Return the [X, Y] coordinate for the center point of the cell that contains the specified text.  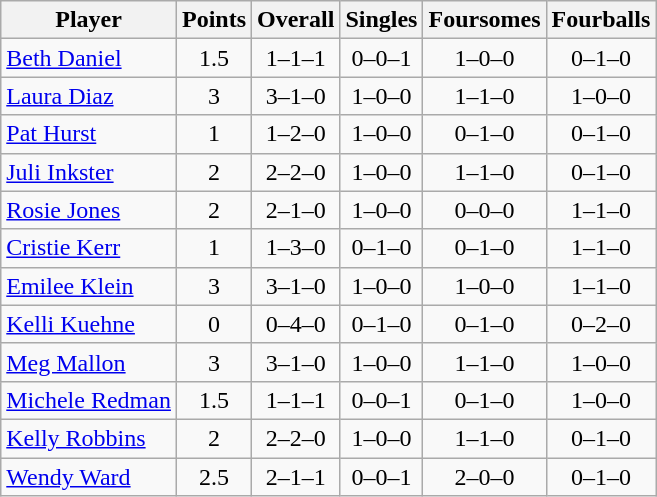
Cristie Kerr [89, 248]
Meg Mallon [89, 362]
2.5 [214, 477]
Foursomes [484, 20]
Beth Daniel [89, 58]
0–2–0 [601, 324]
Kelly Robbins [89, 438]
Michele Redman [89, 400]
Pat Hurst [89, 134]
Emilee Klein [89, 286]
Fourballs [601, 20]
Laura Diaz [89, 96]
0 [214, 324]
2–0–0 [484, 477]
Singles [382, 20]
1–2–0 [296, 134]
Points [214, 20]
0–0–0 [484, 210]
1–3–0 [296, 248]
Rosie Jones [89, 210]
Kelli Kuehne [89, 324]
2–1–1 [296, 477]
2–1–0 [296, 210]
Juli Inkster [89, 172]
Overall [296, 20]
0–4–0 [296, 324]
Wendy Ward [89, 477]
Player [89, 20]
